Provide the (x, y) coordinate of the cell's center where the given text is located.  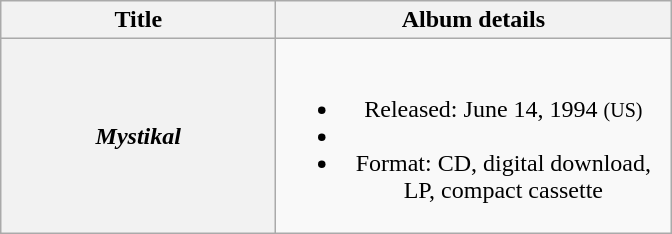
Mystikal (138, 136)
Title (138, 20)
Album details (474, 20)
Released: June 14, 1994 (US)Format: CD, digital download, LP, compact cassette (474, 136)
